Pinpoint the cell where the given text exists, returning its [x, y] midpoint coordinate. 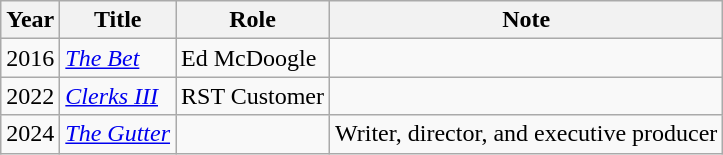
Ed McDoogle [253, 58]
The Gutter [118, 134]
2024 [30, 134]
2022 [30, 96]
Clerks III [118, 96]
Year [30, 20]
Role [253, 20]
The Bet [118, 58]
Title [118, 20]
Writer, director, and executive producer [526, 134]
2016 [30, 58]
RST Customer [253, 96]
Note [526, 20]
